Return [X, Y] of the center of cell containing provided text 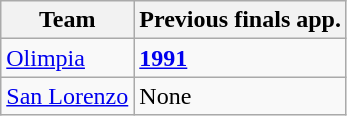
Team [68, 20]
None [240, 96]
San Lorenzo [68, 96]
1991 [240, 58]
Olimpia [68, 58]
Previous finals app. [240, 20]
